Extract the (X, Y) coordinate from the center of the cell holding the provided text.  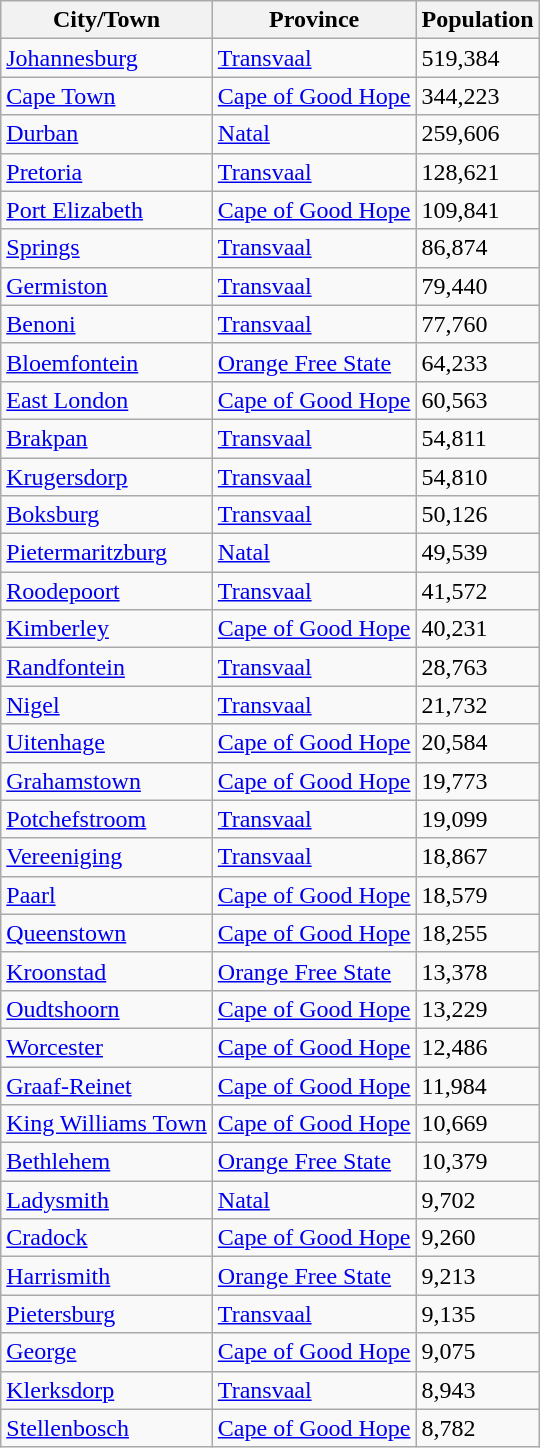
King Williams Town (107, 1124)
East London (107, 400)
Bloemfontein (107, 362)
19,773 (478, 781)
Pietermaritzburg (107, 553)
41,572 (478, 591)
Grahamstown (107, 781)
109,841 (478, 210)
54,811 (478, 438)
9,075 (478, 1352)
Kroonstad (107, 971)
City/Town (107, 20)
40,231 (478, 629)
Harrismith (107, 1276)
128,621 (478, 172)
Durban (107, 134)
Vereeniging (107, 857)
9,213 (478, 1276)
18,255 (478, 933)
Cradock (107, 1238)
49,539 (478, 553)
Krugersdorp (107, 477)
Boksburg (107, 515)
60,563 (478, 400)
79,440 (478, 286)
13,378 (478, 971)
Paarl (107, 895)
9,260 (478, 1238)
Benoni (107, 324)
Oudtshoorn (107, 1009)
Kimberley (107, 629)
20,584 (478, 743)
18,579 (478, 895)
19,099 (478, 819)
8,782 (478, 1428)
George (107, 1352)
86,874 (478, 248)
Port Elizabeth (107, 210)
10,379 (478, 1162)
Worcester (107, 1047)
519,384 (478, 58)
9,135 (478, 1314)
Province (314, 20)
54,810 (478, 477)
Brakpan (107, 438)
64,233 (478, 362)
Pretoria (107, 172)
Ladysmith (107, 1200)
Stellenbosch (107, 1428)
Pietersburg (107, 1314)
13,229 (478, 1009)
12,486 (478, 1047)
Roodepoort (107, 591)
Graaf-Reinet (107, 1085)
259,606 (478, 134)
Bethlehem (107, 1162)
50,126 (478, 515)
Population (478, 20)
28,763 (478, 667)
10,669 (478, 1124)
Queenstown (107, 933)
11,984 (478, 1085)
9,702 (478, 1200)
Potchefstroom (107, 819)
344,223 (478, 96)
21,732 (478, 705)
Uitenhage (107, 743)
77,760 (478, 324)
Cape Town (107, 96)
Johannesburg (107, 58)
Klerksdorp (107, 1390)
Germiston (107, 286)
Springs (107, 248)
18,867 (478, 857)
Randfontein (107, 667)
Nigel (107, 705)
8,943 (478, 1390)
